Extract the [X, Y] coordinate from the center of the cell holding the provided text.  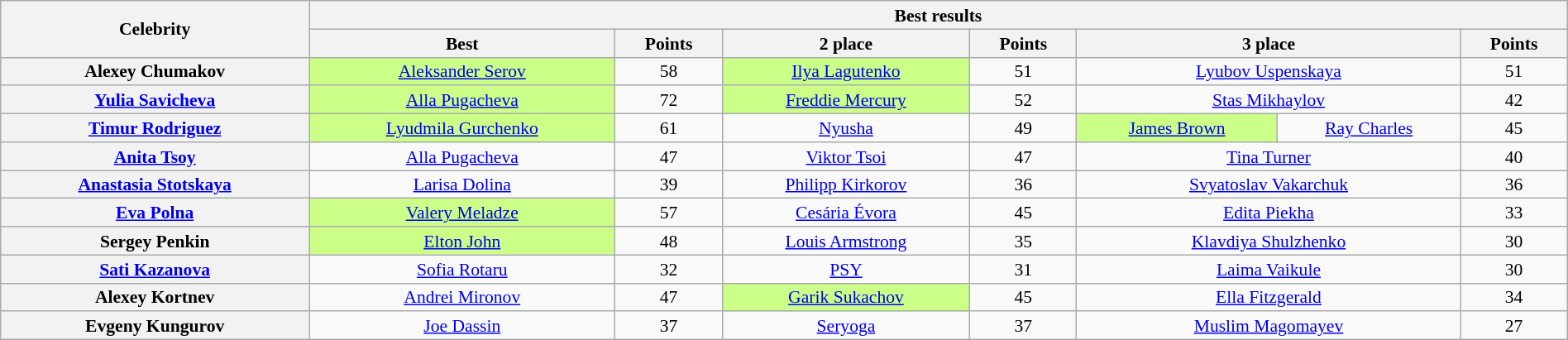
Valery Meladze [462, 213]
Anastasia Stotskaya [155, 184]
Anita Tsoy [155, 156]
2 place [846, 43]
Aleksander Serov [462, 71]
Timur Rodriguez [155, 128]
39 [668, 184]
27 [1513, 326]
Alexey Kortnev [155, 297]
33 [1513, 213]
72 [668, 100]
Stas Mikhaylov [1269, 100]
Muslim Magomayev [1269, 326]
Sati Kazanova [155, 269]
Cesária Évora [846, 213]
Ella Fitzgerald [1269, 297]
Edita Piekha [1269, 213]
Joe Dassin [462, 326]
Eva Polna [155, 213]
35 [1024, 241]
Celebrity [155, 29]
James Brown [1177, 128]
52 [1024, 100]
Louis Armstrong [846, 241]
58 [668, 71]
Sergey Penkin [155, 241]
Ilya Lagutenko [846, 71]
Tina Turner [1269, 156]
Sofia Rotaru [462, 269]
Larisa Dolina [462, 184]
Yulia Savicheva [155, 100]
Nyusha [846, 128]
PSY [846, 269]
Klavdiya Shulzhenko [1269, 241]
31 [1024, 269]
Lyubov Uspenskaya [1269, 71]
Svyatoslav Vakarchuk [1269, 184]
Seryoga [846, 326]
Viktor Tsoi [846, 156]
61 [668, 128]
Garik Sukachov [846, 297]
Freddie Mercury [846, 100]
3 place [1269, 43]
49 [1024, 128]
Lyudmila Gurchenko [462, 128]
40 [1513, 156]
Best results [939, 15]
32 [668, 269]
Ray Charles [1369, 128]
Philipp Kirkorov [846, 184]
Andrei Mironov [462, 297]
Best [462, 43]
Alexey Chumakov [155, 71]
48 [668, 241]
42 [1513, 100]
Elton John [462, 241]
Laima Vaikule [1269, 269]
Evgeny Kungurov [155, 326]
57 [668, 213]
34 [1513, 297]
